Capture the cell that displays the provided text and extract its [x, y] central coordinate. 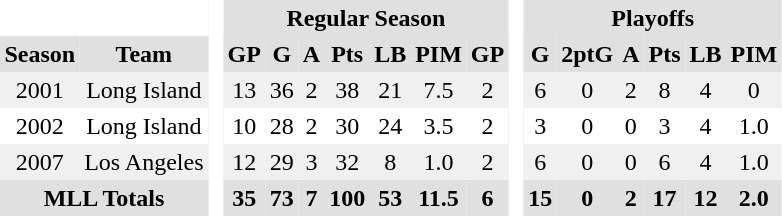
10 [244, 126]
2.0 [754, 198]
30 [348, 126]
24 [390, 126]
Regular Season [366, 18]
17 [664, 198]
7.5 [439, 90]
100 [348, 198]
28 [282, 126]
21 [390, 90]
2ptG [588, 54]
11.5 [439, 198]
2001 [40, 90]
73 [282, 198]
15 [540, 198]
Playoffs [653, 18]
53 [390, 198]
Season [40, 54]
13 [244, 90]
32 [348, 162]
36 [282, 90]
Los Angeles [144, 162]
3.5 [439, 126]
2002 [40, 126]
35 [244, 198]
Team [144, 54]
7 [311, 198]
2007 [40, 162]
38 [348, 90]
MLL Totals [104, 198]
29 [282, 162]
